Extract the (x, y) coordinate from the center of the cell holding the provided text.  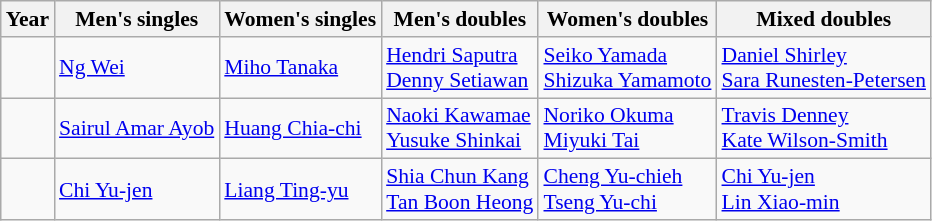
Ng Wei (136, 68)
Chi Yu-jen Lin Xiao-min (824, 190)
Cheng Yu-chieh Tseng Yu-chi (627, 190)
Liang Ting-yu (300, 190)
Huang Chia-chi (300, 128)
Hendri Saputra Denny Setiawan (460, 68)
Naoki Kawamae Yusuke Shinkai (460, 128)
Mixed doubles (824, 19)
Travis Denney Kate Wilson-Smith (824, 128)
Year (28, 19)
Men's doubles (460, 19)
Daniel Shirley Sara Runesten-Petersen (824, 68)
Miho Tanaka (300, 68)
Shia Chun Kang Tan Boon Heong (460, 190)
Chi Yu-jen (136, 190)
Men's singles (136, 19)
Sairul Amar Ayob (136, 128)
Noriko Okuma Miyuki Tai (627, 128)
Women's singles (300, 19)
Women's doubles (627, 19)
Seiko Yamada Shizuka Yamamoto (627, 68)
